Output the (x, y) coordinate of the center of the cell containing the given text.  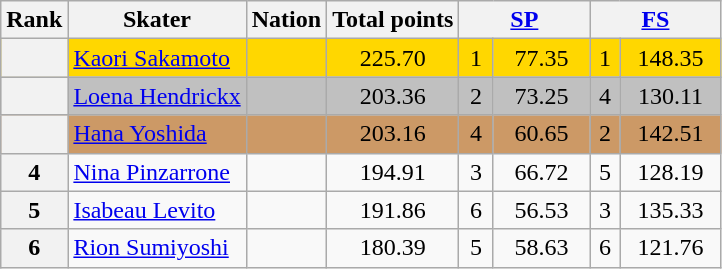
148.35 (670, 58)
SP (524, 20)
Hana Yoshida (157, 134)
180.39 (393, 248)
Isabeau Levito (157, 210)
135.33 (670, 210)
Kaori Sakamoto (157, 58)
Rion Sumiyoshi (157, 248)
73.25 (542, 96)
FS (656, 20)
60.65 (542, 134)
66.72 (542, 172)
203.16 (393, 134)
Skater (157, 20)
128.19 (670, 172)
130.11 (670, 96)
142.51 (670, 134)
194.91 (393, 172)
Rank (34, 20)
203.36 (393, 96)
Nation (286, 20)
56.53 (542, 210)
225.70 (393, 58)
191.86 (393, 210)
Loena Hendrickx (157, 96)
Nina Pinzarrone (157, 172)
121.76 (670, 248)
58.63 (542, 248)
Total points (393, 20)
77.35 (542, 58)
